Search for the cell housing the specified text and yield its [X, Y] center coordinate. 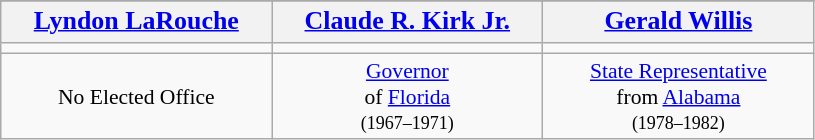
No Elected Office [136, 96]
Claude R. Kirk Jr. [408, 22]
State Representativefrom Alabama(1978–1982) [678, 96]
Governorof Florida(1967–1971) [408, 96]
Gerald Willis [678, 22]
Lyndon LaRouche [136, 22]
